From the cell containing the given text, extract its center point as [X, Y] coordinate. 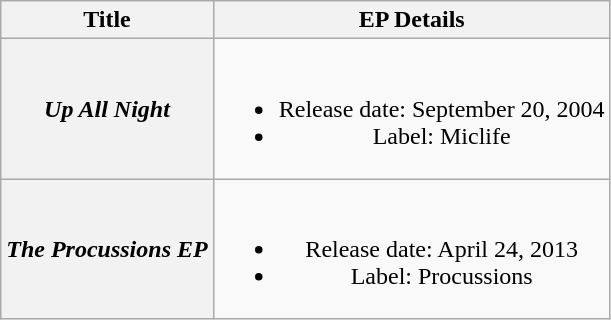
Title [107, 20]
Release date: April 24, 2013Label: Procussions [412, 249]
Up All Night [107, 109]
The Procussions EP [107, 249]
EP Details [412, 20]
Release date: September 20, 2004Label: Miclife [412, 109]
